Search for the cell housing the specified text and yield its (x, y) center coordinate. 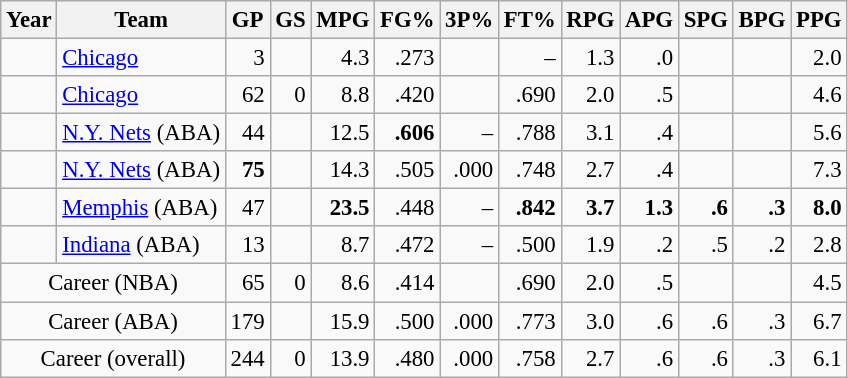
.748 (530, 170)
179 (248, 321)
13.9 (343, 358)
23.5 (343, 208)
3 (248, 58)
244 (248, 358)
.448 (408, 208)
3.0 (590, 321)
3.1 (590, 133)
4.3 (343, 58)
.0 (650, 58)
.606 (408, 133)
GP (248, 20)
6.7 (819, 321)
8.0 (819, 208)
3P% (470, 20)
12.5 (343, 133)
5.6 (819, 133)
44 (248, 133)
FG% (408, 20)
1.9 (590, 245)
6.1 (819, 358)
62 (248, 95)
Year (29, 20)
MPG (343, 20)
Indiana (ABA) (141, 245)
.505 (408, 170)
8.8 (343, 95)
.773 (530, 321)
14.3 (343, 170)
15.9 (343, 321)
RPG (590, 20)
APG (650, 20)
4.6 (819, 95)
PPG (819, 20)
3.7 (590, 208)
.788 (530, 133)
Team (141, 20)
.758 (530, 358)
.472 (408, 245)
.842 (530, 208)
.414 (408, 283)
4.5 (819, 283)
8.7 (343, 245)
Memphis (ABA) (141, 208)
47 (248, 208)
2.8 (819, 245)
BPG (762, 20)
Career (overall) (114, 358)
13 (248, 245)
8.6 (343, 283)
Career (ABA) (114, 321)
.273 (408, 58)
GS (290, 20)
.420 (408, 95)
Career (NBA) (114, 283)
FT% (530, 20)
SPG (706, 20)
7.3 (819, 170)
75 (248, 170)
.480 (408, 358)
65 (248, 283)
